From the cell containing the given text, extract its center point as (X, Y) coordinate. 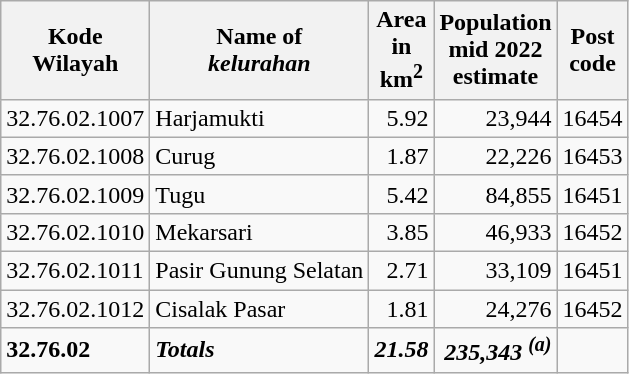
Name of kelurahan (260, 50)
5.42 (402, 194)
Area in km2 (402, 50)
32.76.02.1007 (76, 118)
16453 (592, 156)
2.71 (402, 271)
Cisalak Pasar (260, 309)
22,226 (496, 156)
Mekarsari (260, 232)
84,855 (496, 194)
Harjamukti (260, 118)
235,343 (a) (496, 350)
32.76.02 (76, 350)
Kode Wilayah (76, 50)
32.76.02.1008 (76, 156)
32.76.02.1009 (76, 194)
32.76.02.1010 (76, 232)
21.58 (402, 350)
1.81 (402, 309)
24,276 (496, 309)
23,944 (496, 118)
Populationmid 2022estimate (496, 50)
Pasir Gunung Selatan (260, 271)
Curug (260, 156)
Totals (260, 350)
3.85 (402, 232)
5.92 (402, 118)
16454 (592, 118)
46,933 (496, 232)
32.76.02.1012 (76, 309)
Postcode (592, 50)
32.76.02.1011 (76, 271)
33,109 (496, 271)
Tugu (260, 194)
1.87 (402, 156)
